Detect which cell encompasses the target text, then output its [X, Y] center coordinate. 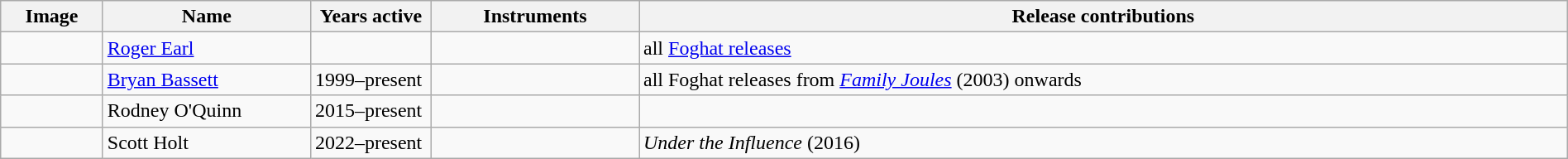
Years active [370, 17]
Release contributions [1103, 17]
Name [207, 17]
Rodney O'Quinn [207, 111]
1999–present [370, 79]
Image [52, 17]
Roger Earl [207, 48]
all Foghat releases from Family Joules (2003) onwards [1103, 79]
Bryan Bassett [207, 79]
Under the Influence (2016) [1103, 142]
all Foghat releases [1103, 48]
2022–present [370, 142]
Scott Holt [207, 142]
Instruments [534, 17]
2015–present [370, 111]
